Detect which cell encompasses the target text, then output its [x, y] center coordinate. 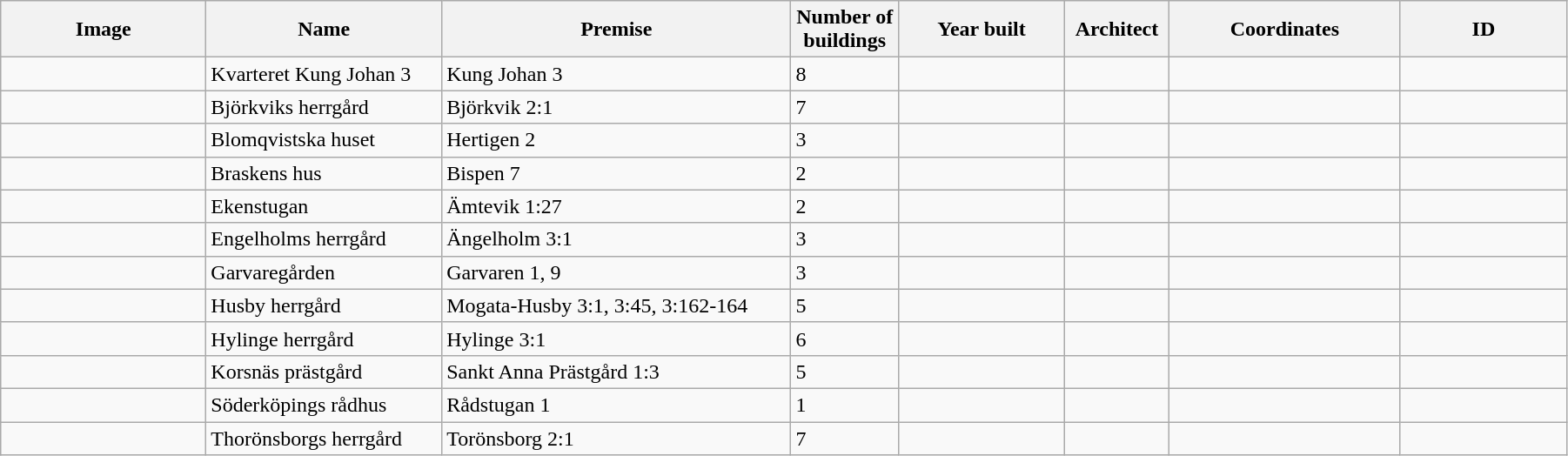
Björkviks herrgård [324, 107]
Image [104, 30]
1 [845, 405]
Garvaregården [324, 272]
Sankt Anna Prästgård 1:3 [616, 372]
Braskens hus [324, 173]
Ämtevik 1:27 [616, 206]
Blomqvistska huset [324, 140]
ID [1483, 30]
Hertigen 2 [616, 140]
Husby herrgård [324, 305]
Thorönsborgs herrgård [324, 438]
Ängelholm 3:1 [616, 239]
Mogata-Husby 3:1, 3:45, 3:162-164 [616, 305]
Hylinge 3:1 [616, 339]
Architect [1117, 30]
Hylinge herrgård [324, 339]
Coordinates [1284, 30]
Björkvik 2:1 [616, 107]
Kung Johan 3 [616, 74]
Year built [982, 30]
Rådstugan 1 [616, 405]
Kvarteret Kung Johan 3 [324, 74]
6 [845, 339]
Bispen 7 [616, 173]
Söderköpings rådhus [324, 405]
Premise [616, 30]
Garvaren 1, 9 [616, 272]
Number ofbuildings [845, 30]
Ekenstugan [324, 206]
Name [324, 30]
8 [845, 74]
Engelholms herrgård [324, 239]
Korsnäs prästgård [324, 372]
Torönsborg 2:1 [616, 438]
